Locate the cell with the specified text and output its [x, y] center coordinate. 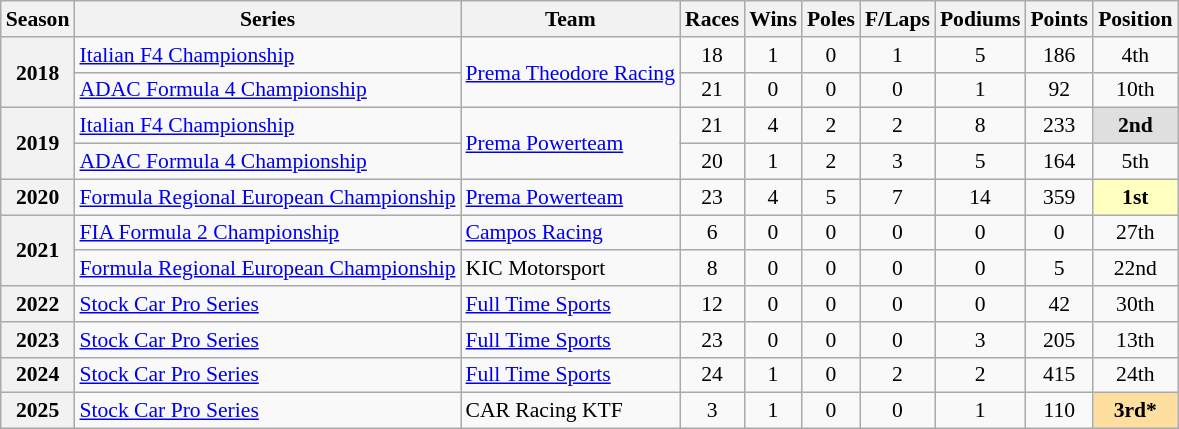
233 [1059, 126]
13th [1135, 340]
92 [1059, 90]
4th [1135, 55]
Points [1059, 19]
18 [712, 55]
2019 [38, 144]
24th [1135, 375]
Team [570, 19]
2022 [38, 304]
CAR Racing KTF [570, 411]
Podiums [980, 19]
Prema Theodore Racing [570, 72]
3rd* [1135, 411]
27th [1135, 233]
2018 [38, 72]
Wins [773, 19]
6 [712, 233]
Series [267, 19]
2nd [1135, 126]
12 [712, 304]
F/Laps [898, 19]
2023 [38, 340]
Races [712, 19]
2020 [38, 197]
110 [1059, 411]
164 [1059, 162]
30th [1135, 304]
24 [712, 375]
Poles [831, 19]
FIA Formula 2 Championship [267, 233]
Season [38, 19]
Position [1135, 19]
Campos Racing [570, 233]
359 [1059, 197]
415 [1059, 375]
22nd [1135, 269]
2021 [38, 250]
1st [1135, 197]
14 [980, 197]
2025 [38, 411]
5th [1135, 162]
10th [1135, 90]
20 [712, 162]
186 [1059, 55]
7 [898, 197]
2024 [38, 375]
42 [1059, 304]
KIC Motorsport [570, 269]
205 [1059, 340]
